Provide the (x, y) coordinate of the cell's center where the given text is located.  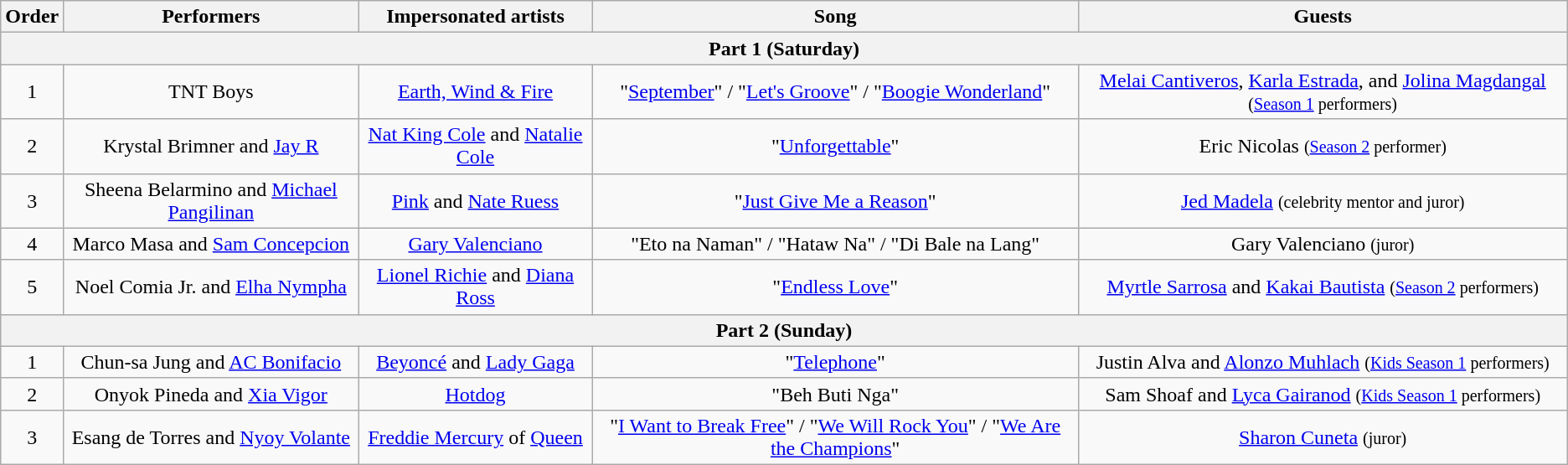
Performers (211, 17)
Krystal Brimner and Jay R (211, 146)
Gary Valenciano (juror) (1323, 244)
Pink and Nate Ruess (476, 201)
Lionel Richie and Diana Ross (476, 287)
Melai Cantiveros, Karla Estrada, and Jolina Magdangal (Season 1 performers) (1323, 92)
Part 1 (Saturday) (784, 49)
Esang de Torres and Nyoy Volante (211, 437)
Gary Valenciano (476, 244)
"Telephone" (835, 362)
Chun-sa Jung and AC Bonifacio (211, 362)
Impersonated artists (476, 17)
Hotdog (476, 394)
4 (32, 244)
Guests (1323, 17)
"Endless Love" (835, 287)
"I Want to Break Free" / "We Will Rock You" / "We Are the Champions" (835, 437)
Part 2 (Sunday) (784, 330)
TNT Boys (211, 92)
5 (32, 287)
Song (835, 17)
Jed Madela (celebrity mentor and juror) (1323, 201)
"Just Give Me a Reason" (835, 201)
Eric Nicolas (Season 2 performer) (1323, 146)
Noel Comia Jr. and Elha Nympha (211, 287)
"September" / "Let's Groove" / "Boogie Wonderland" (835, 92)
"Eto na Naman" / "Hataw Na" / "Di Bale na Lang" (835, 244)
Justin Alva and Alonzo Muhlach (Kids Season 1 performers) (1323, 362)
Myrtle Sarrosa and Kakai Bautista (Season 2 performers) (1323, 287)
Beyoncé and Lady Gaga (476, 362)
Sheena Belarmino and Michael Pangilinan (211, 201)
Nat King Cole and Natalie Cole (476, 146)
Sam Shoaf and Lyca Gairanod (Kids Season 1 performers) (1323, 394)
Onyok Pineda and Xia Vigor (211, 394)
"Beh Buti Nga" (835, 394)
"Unforgettable" (835, 146)
Marco Masa and Sam Concepcion (211, 244)
Freddie Mercury of Queen (476, 437)
Sharon Cuneta (juror) (1323, 437)
Earth, Wind & Fire (476, 92)
Order (32, 17)
